Provide the [X, Y] coordinate of the cell's center where the given text is located.  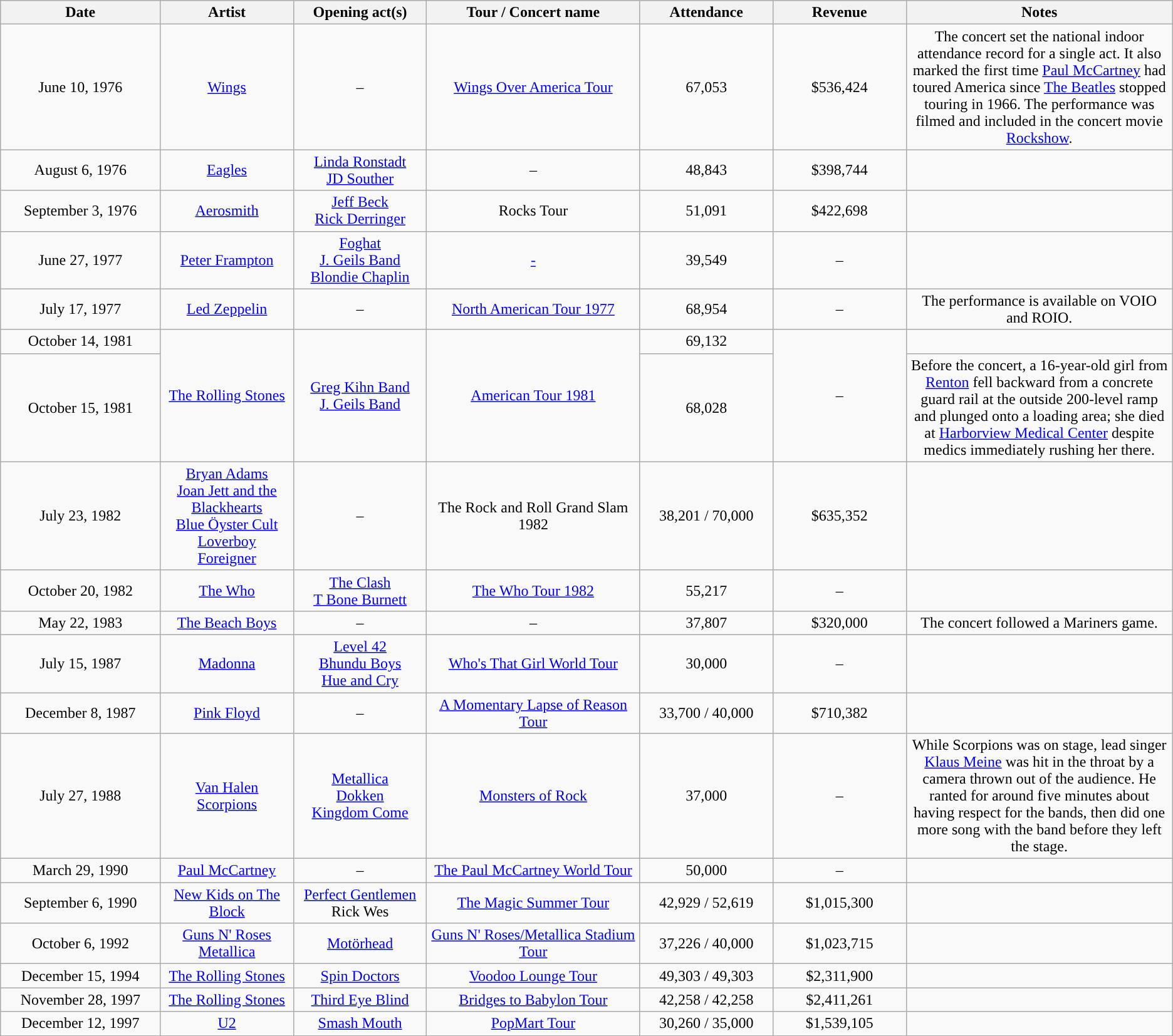
North American Tour 1977 [533, 309]
The concert followed a Mariners game. [1039, 623]
Guns N' RosesMetallica [227, 943]
Pink Floyd [227, 713]
MetallicaDokkenKingdom Come [360, 796]
Date [80, 13]
$2,411,261 [840, 1000]
The ClashT Bone Burnett [360, 590]
The Magic Summer Tour [533, 903]
51,091 [707, 210]
October 20, 1982 [80, 590]
30,260 / 35,000 [707, 1023]
December 8, 1987 [80, 713]
Paul McCartney [227, 871]
Wings [227, 87]
Opening act(s) [360, 13]
50,000 [707, 871]
American Tour 1981 [533, 396]
Bryan AdamsJoan Jett and the BlackheartsBlue Öyster CultLoverboyForeigner [227, 516]
July 27, 1988 [80, 796]
Notes [1039, 13]
Aerosmith [227, 210]
December 12, 1997 [80, 1023]
New Kids on The Block [227, 903]
Monsters of Rock [533, 796]
FoghatJ. Geils Band Blondie Chaplin [360, 260]
September 6, 1990 [80, 903]
Artist [227, 13]
Revenue [840, 13]
$398,744 [840, 170]
Level 42Bhundu BoysHue and Cry [360, 663]
U2 [227, 1023]
$635,352 [840, 516]
Van HalenScorpions [227, 796]
42,258 / 42,258 [707, 1000]
December 15, 1994 [80, 976]
The Paul McCartney World Tour [533, 871]
Spin Doctors [360, 976]
PopMart Tour [533, 1023]
June 27, 1977 [80, 260]
Wings Over America Tour [533, 87]
$2,311,900 [840, 976]
37,807 [707, 623]
August 6, 1976 [80, 170]
July 17, 1977 [80, 309]
March 29, 1990 [80, 871]
69,132 [707, 341]
Guns N' Roses/Metallica Stadium Tour [533, 943]
July 23, 1982 [80, 516]
$710,382 [840, 713]
38,201 / 70,000 [707, 516]
The Who [227, 590]
Eagles [227, 170]
Led Zeppelin [227, 309]
33,700 / 40,000 [707, 713]
Madonna [227, 663]
June 10, 1976 [80, 87]
Linda RonstadtJD Souther [360, 170]
Third Eye Blind [360, 1000]
A Momentary Lapse of Reason Tour [533, 713]
May 22, 1983 [80, 623]
30,000 [707, 663]
October 6, 1992 [80, 943]
The Rock and Roll Grand Slam 1982 [533, 516]
49,303 / 49,303 [707, 976]
November 28, 1997 [80, 1000]
September 3, 1976 [80, 210]
$1,539,105 [840, 1023]
October 15, 1981 [80, 407]
Perfect GentlemenRick Wes [360, 903]
Rocks Tour [533, 210]
$1,015,300 [840, 903]
67,053 [707, 87]
Smash Mouth [360, 1023]
Jeff BeckRick Derringer [360, 210]
Peter Frampton [227, 260]
37,000 [707, 796]
Attendance [707, 13]
Who's That Girl World Tour [533, 663]
$1,023,715 [840, 943]
October 14, 1981 [80, 341]
Voodoo Lounge Tour [533, 976]
$422,698 [840, 210]
$320,000 [840, 623]
July 15, 1987 [80, 663]
48,843 [707, 170]
68,954 [707, 309]
39,549 [707, 260]
The performance is available on VOIO and ROIO. [1039, 309]
- [533, 260]
42,929 / 52,619 [707, 903]
Motörhead [360, 943]
55,217 [707, 590]
Tour / Concert name [533, 13]
The Who Tour 1982 [533, 590]
Greg Kihn BandJ. Geils Band [360, 396]
37,226 / 40,000 [707, 943]
Bridges to Babylon Tour [533, 1000]
The Beach Boys [227, 623]
68,028 [707, 407]
$536,424 [840, 87]
